Provide the (X, Y) coordinate of the cell's center where the given text is located.  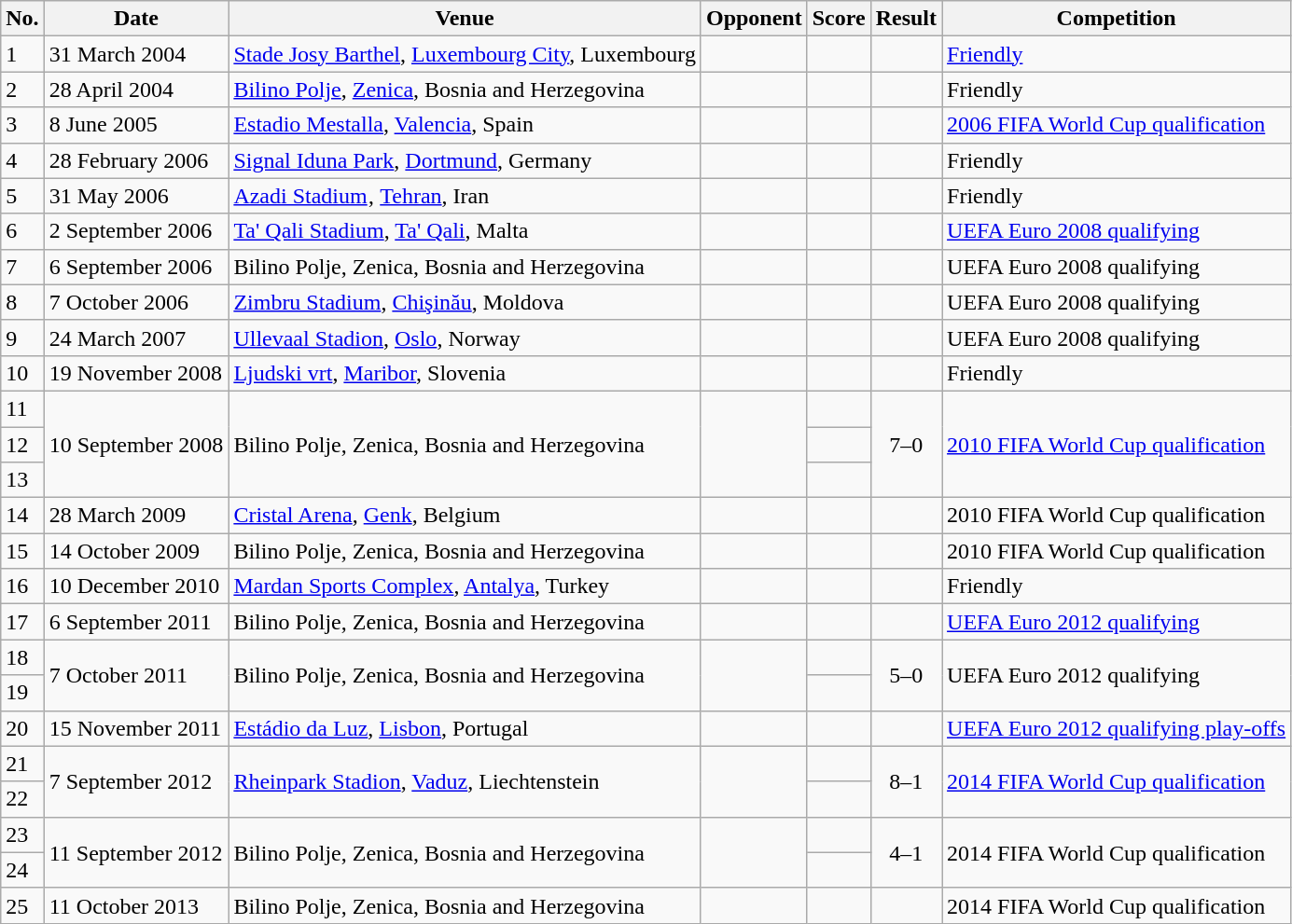
4–1 (906, 852)
31 May 2006 (136, 196)
Date (136, 19)
14 October 2009 (136, 551)
28 April 2004 (136, 90)
Rheinpark Stadion, Vaduz, Liechtenstein (465, 781)
6 (22, 231)
5 (22, 196)
10 September 2008 (136, 444)
21 (22, 764)
5–0 (906, 675)
9 (22, 338)
8 June 2005 (136, 125)
8–1 (906, 781)
Score (839, 19)
11 October 2013 (136, 905)
7 October 2006 (136, 302)
12 (22, 445)
Ta' Qali Stadium, Ta' Qali, Malta (465, 231)
15 (22, 551)
Signal Iduna Park, Dortmund, Germany (465, 160)
3 (22, 125)
28 February 2006 (136, 160)
Ljudski vrt, Maribor, Slovenia (465, 373)
8 (22, 302)
13 (22, 480)
11 September 2012 (136, 852)
Mardan Sports Complex, Antalya, Turkey (465, 586)
7 (22, 267)
15 November 2011 (136, 728)
Estadio Mestalla, Valencia, Spain (465, 125)
Opponent (754, 19)
19 (22, 693)
No. (22, 19)
17 (22, 622)
7 October 2011 (136, 675)
Cristal Arena, Genk, Belgium (465, 516)
31 March 2004 (136, 54)
Estádio da Luz, Lisbon, Portugal (465, 728)
28 March 2009 (136, 516)
25 (22, 905)
10 December 2010 (136, 586)
4 (22, 160)
2006 FIFA World Cup qualification (1117, 125)
7–0 (906, 444)
10 (22, 373)
Stade Josy Barthel, Luxembourg City, Luxembourg (465, 54)
Competition (1117, 19)
Result (906, 19)
19 November 2008 (136, 373)
20 (22, 728)
24 March 2007 (136, 338)
UEFA Euro 2012 qualifying play-offs (1117, 728)
1 (22, 54)
Ullevaal Stadion, Oslo, Norway (465, 338)
Venue (465, 19)
Azadi Stadium‚ Tehran, Iran (465, 196)
2 (22, 90)
11 (22, 408)
2 September 2006 (136, 231)
16 (22, 586)
6 September 2006 (136, 267)
23 (22, 834)
6 September 2011 (136, 622)
18 (22, 657)
14 (22, 516)
7 September 2012 (136, 781)
24 (22, 870)
22 (22, 799)
Zimbru Stadium, Chişinău, Moldova (465, 302)
